Output the (x, y) coordinate of the center of the cell containing the given text.  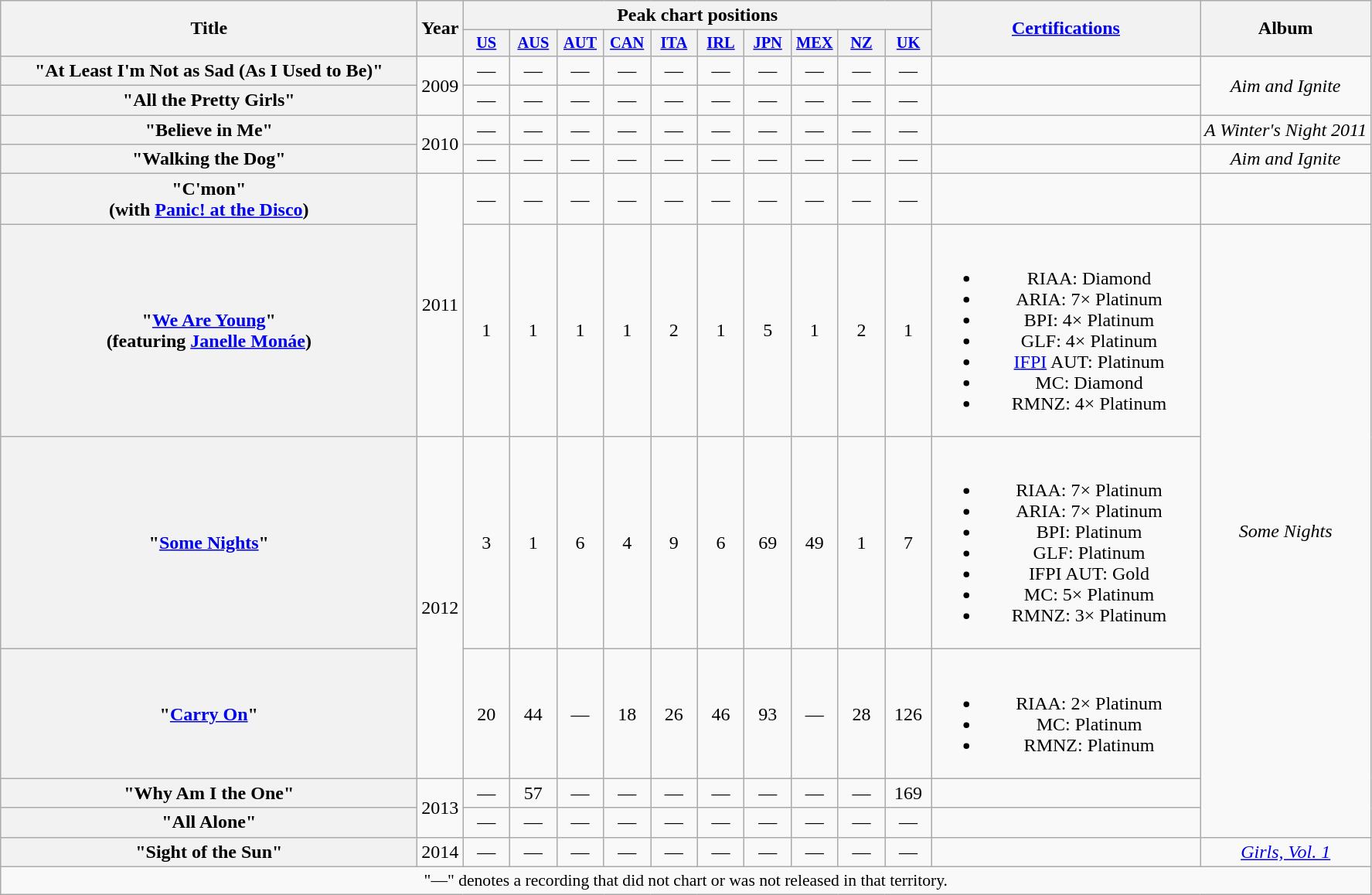
RIAA: 2× PlatinumMC: PlatinumRMNZ: Platinum (1065, 714)
JPN (768, 43)
Some Nights (1285, 530)
20 (487, 714)
44 (533, 714)
46 (720, 714)
2014 (441, 852)
57 (533, 793)
"Walking the Dog" (209, 159)
4 (628, 543)
7 (909, 543)
"—" denotes a recording that did not chart or was not released in that territory. (686, 880)
RIAA: DiamondARIA: 7× PlatinumBPI: 4× PlatinumGLF: 4× PlatinumIFPI AUT: PlatinumMC: DiamondRMNZ: 4× Platinum (1065, 331)
Girls, Vol. 1 (1285, 852)
28 (861, 714)
"Believe in Me" (209, 130)
Certifications (1065, 29)
3 (487, 543)
"Sight of the Sun" (209, 852)
Peak chart positions (697, 15)
"Some Nights" (209, 543)
NZ (861, 43)
ITA (674, 43)
49 (815, 543)
AUS (533, 43)
AUT (580, 43)
A Winter's Night 2011 (1285, 130)
"Carry On" (209, 714)
Album (1285, 29)
MEX (815, 43)
"C'mon"(with Panic! at the Disco) (209, 199)
2012 (441, 607)
"All Alone" (209, 822)
"We Are Young"(featuring Janelle Monáe) (209, 331)
69 (768, 543)
Year (441, 29)
2010 (441, 145)
UK (909, 43)
CAN (628, 43)
"Why Am I the One" (209, 793)
126 (909, 714)
2013 (441, 808)
2009 (441, 85)
Title (209, 29)
IRL (720, 43)
"At Least I'm Not as Sad (As I Used to Be)" (209, 70)
26 (674, 714)
RIAA: 7× PlatinumARIA: 7× PlatinumBPI: PlatinumGLF: PlatinumIFPI AUT: GoldMC: 5× PlatinumRMNZ: 3× Platinum (1065, 543)
93 (768, 714)
9 (674, 543)
18 (628, 714)
5 (768, 331)
2011 (441, 305)
US (487, 43)
169 (909, 793)
"All the Pretty Girls" (209, 100)
